Provide the [x, y] coordinate of the cell's center where the given text is located.  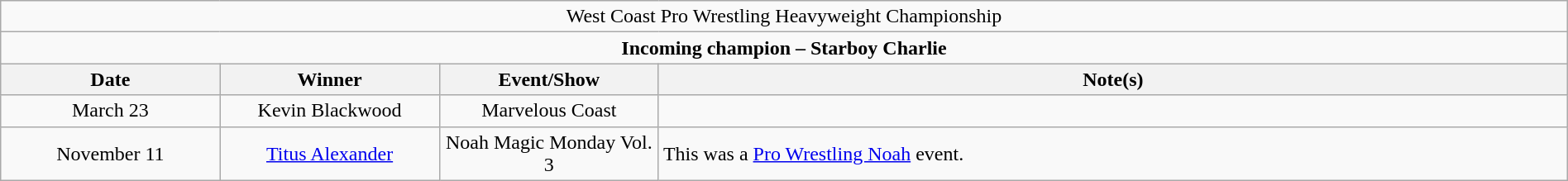
Incoming champion – Starboy Charlie [784, 48]
West Coast Pro Wrestling Heavyweight Championship [784, 17]
Date [111, 79]
Kevin Blackwood [329, 111]
March 23 [111, 111]
Event/Show [549, 79]
This was a Pro Wrestling Noah event. [1113, 154]
Marvelous Coast [549, 111]
November 11 [111, 154]
Note(s) [1113, 79]
Winner [329, 79]
Titus Alexander [329, 154]
Noah Magic Monday Vol. 3 [549, 154]
